Detect which cell encompasses the target text, then output its [X, Y] center coordinate. 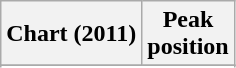
Chart (2011) [72, 34]
Peakposition [188, 34]
